Return the [x, y] coordinate for the center point of the cell that contains the specified text.  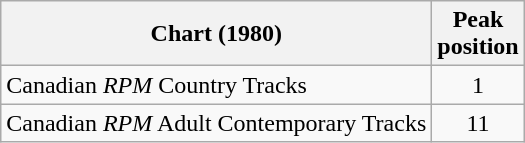
Canadian RPM Country Tracks [216, 85]
11 [478, 123]
Peakposition [478, 34]
Chart (1980) [216, 34]
1 [478, 85]
Canadian RPM Adult Contemporary Tracks [216, 123]
